Extract the (x, y) coordinate from the center of the cell holding the provided text.  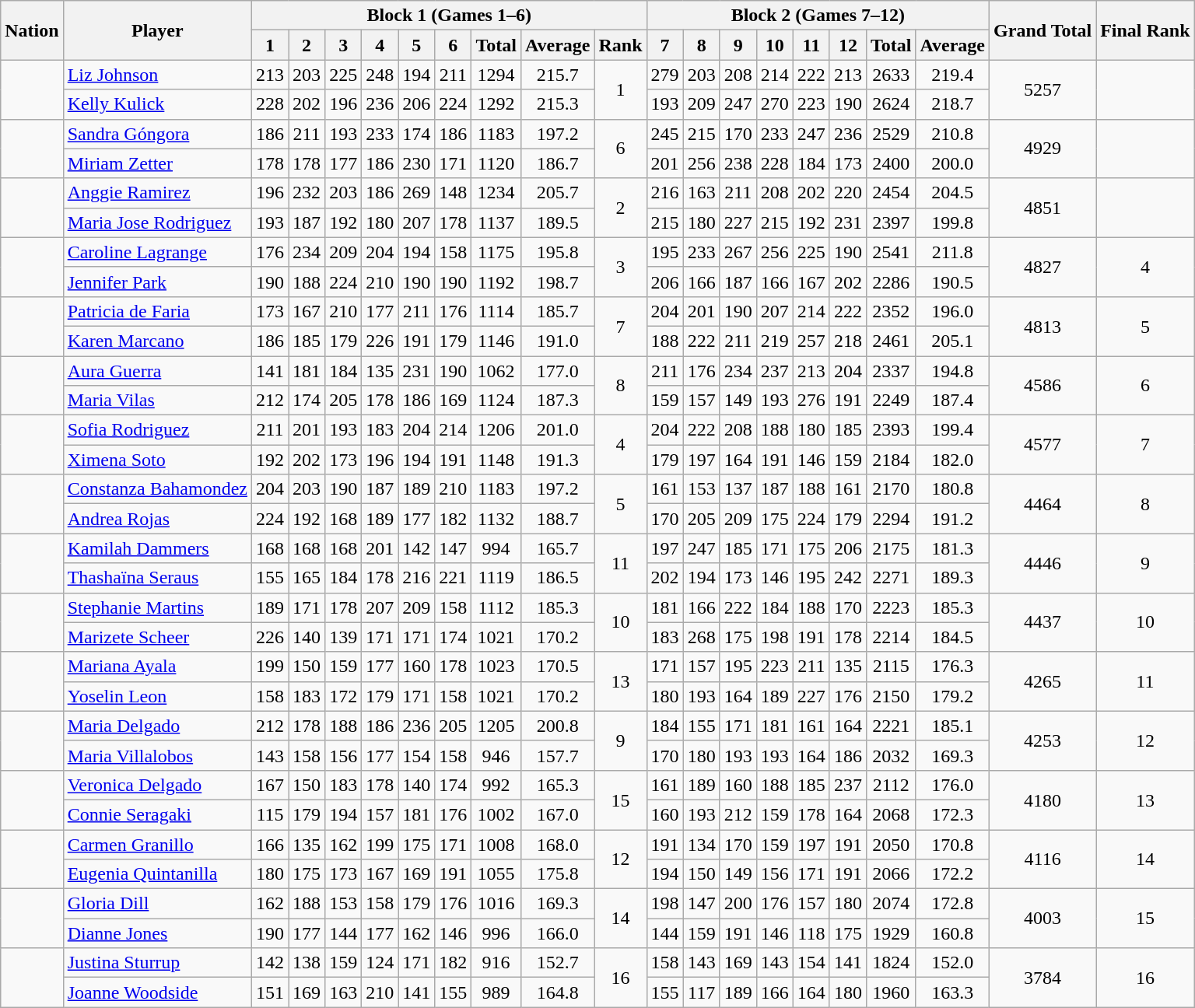
2150 (891, 696)
200.8 (557, 726)
189.3 (952, 578)
2397 (891, 222)
165.7 (557, 548)
205.7 (557, 193)
201.0 (557, 430)
2112 (891, 785)
2529 (891, 134)
Andrea Rojas (157, 519)
Rank (621, 45)
2068 (891, 814)
Kamilah Dammers (157, 548)
1023 (496, 667)
2223 (891, 607)
170.8 (952, 844)
Constanza Bahamondez (157, 489)
Eugenia Quintanilla (157, 874)
118 (811, 933)
189.5 (557, 222)
Karen Marcano (157, 341)
168.0 (557, 844)
200.0 (952, 163)
946 (496, 755)
2032 (891, 755)
190.5 (952, 282)
2352 (891, 311)
Kelly Kulick (157, 104)
Nation (32, 30)
191.0 (557, 341)
2633 (891, 75)
164.8 (557, 992)
Carmen Granillo (157, 844)
181.3 (952, 548)
Grand Total (1043, 30)
4116 (1043, 859)
2337 (891, 371)
1148 (496, 460)
4929 (1043, 149)
238 (738, 163)
137 (738, 489)
Player (157, 30)
4003 (1043, 919)
215.3 (557, 104)
Maria Villalobos (157, 755)
245 (664, 134)
2461 (891, 341)
4446 (1043, 563)
172.3 (952, 814)
992 (496, 785)
Justina Sturrup (157, 963)
242 (848, 578)
1192 (496, 282)
2393 (891, 430)
191.3 (557, 460)
2624 (891, 104)
1205 (496, 726)
4180 (1043, 800)
187.4 (952, 401)
Miriam Zetter (157, 163)
270 (775, 104)
179.2 (952, 696)
176.0 (952, 785)
5257 (1043, 89)
4265 (1043, 681)
195.8 (557, 252)
4813 (1043, 326)
2221 (891, 726)
2454 (891, 193)
2294 (891, 519)
160.8 (952, 933)
138 (307, 963)
151 (269, 992)
1119 (496, 578)
210.8 (952, 134)
4851 (1043, 208)
4827 (1043, 267)
1120 (496, 163)
175.8 (557, 874)
Mariana Ayala (157, 667)
Veronica Delgado (157, 785)
2050 (891, 844)
2249 (891, 401)
230 (417, 163)
187.3 (557, 401)
219 (775, 341)
205.1 (952, 341)
139 (344, 637)
172.2 (952, 874)
Sofia Rodriguez (157, 430)
1112 (496, 607)
1294 (496, 75)
Block 2 (Games 7–12) (818, 16)
1016 (496, 904)
1124 (496, 401)
170.5 (557, 667)
2175 (891, 548)
219.4 (952, 75)
1206 (496, 430)
1960 (891, 992)
2286 (891, 282)
180.8 (952, 489)
200 (738, 904)
4253 (1043, 740)
Anggie Ramirez (157, 193)
Yoselin Leon (157, 696)
194.8 (952, 371)
117 (702, 992)
1062 (496, 371)
115 (269, 814)
220 (848, 193)
152.7 (557, 963)
996 (496, 933)
2170 (891, 489)
257 (811, 341)
Patricia de Faria (157, 311)
182.0 (952, 460)
2214 (891, 637)
Maria Jose Rodriguez (157, 222)
Liz Johnson (157, 75)
2115 (891, 667)
916 (496, 963)
2400 (891, 163)
177.0 (557, 371)
Thashaïna Seraus (157, 578)
994 (496, 548)
1132 (496, 519)
134 (702, 844)
2066 (891, 874)
198.7 (557, 282)
148 (453, 193)
1146 (496, 341)
1234 (496, 193)
2541 (891, 252)
1055 (496, 874)
3784 (1043, 978)
279 (664, 75)
157.7 (557, 755)
199.8 (952, 222)
221 (453, 578)
1114 (496, 311)
176.3 (952, 667)
Sandra Góngora (157, 134)
199.4 (952, 430)
2074 (891, 904)
Ximena Soto (157, 460)
185.7 (557, 311)
166.0 (557, 933)
165.3 (557, 785)
1175 (496, 252)
163.3 (952, 992)
1137 (496, 222)
276 (811, 401)
188.7 (557, 519)
218 (848, 341)
4586 (1043, 386)
167.0 (557, 814)
Caroline Lagrange (157, 252)
4437 (1043, 622)
211.8 (952, 252)
196.0 (952, 311)
1292 (496, 104)
248 (380, 75)
124 (380, 963)
186.7 (557, 163)
Block 1 (Games 1–6) (449, 16)
4464 (1043, 504)
186.5 (557, 578)
Dianne Jones (157, 933)
2271 (891, 578)
Maria Vilas (157, 401)
1929 (891, 933)
185.1 (952, 726)
152.0 (952, 963)
Aura Guerra (157, 371)
Joanne Woodside (157, 992)
Connie Seragaki (157, 814)
172.8 (952, 904)
Marizete Scheer (157, 637)
165 (307, 578)
1002 (496, 814)
218.7 (952, 104)
204.5 (952, 193)
184.5 (952, 637)
4577 (1043, 445)
268 (702, 637)
191.2 (952, 519)
1008 (496, 844)
989 (496, 992)
269 (417, 193)
Gloria Dill (157, 904)
172 (344, 696)
Maria Delgado (157, 726)
215.7 (557, 75)
Stephanie Martins (157, 607)
232 (307, 193)
Jennifer Park (157, 282)
267 (738, 252)
2184 (891, 460)
Final Rank (1145, 30)
1824 (891, 963)
